Capture the cell that displays the provided text and extract its [X, Y] central coordinate. 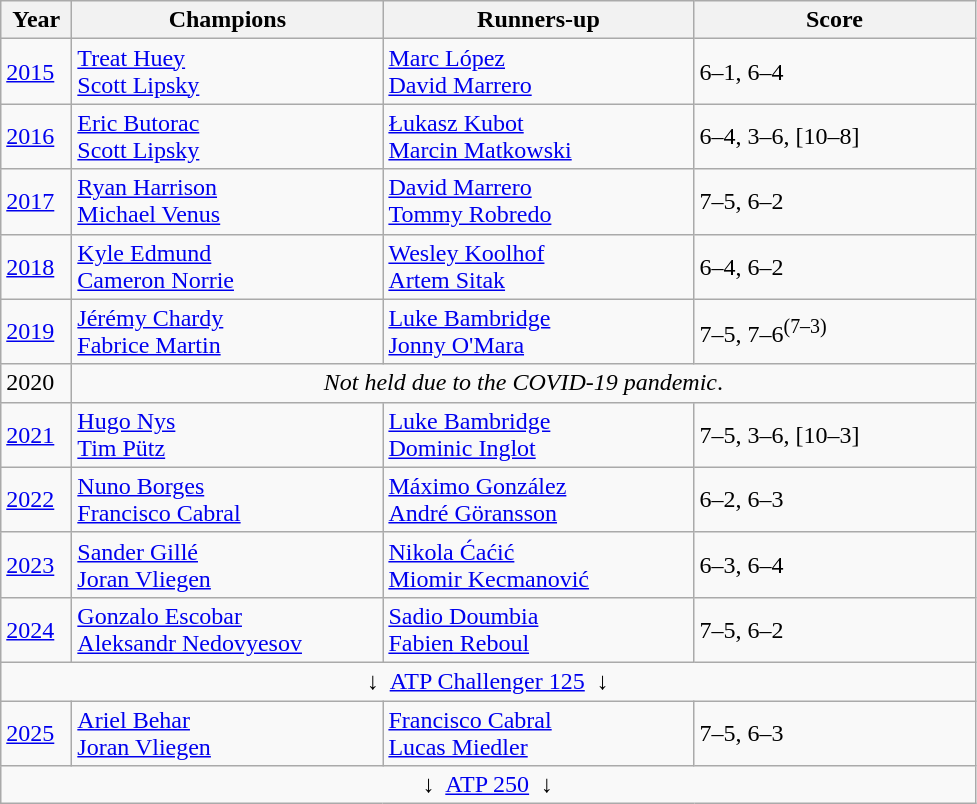
Luke Bambridge Jonny O'Mara [538, 332]
2015 [36, 72]
↓ ATP 250 ↓ [488, 785]
Máximo González André Göransson [538, 500]
2018 [36, 266]
Champions [228, 20]
Year [36, 20]
Jérémy Chardy Fabrice Martin [228, 332]
2020 [36, 383]
7–5, 3–6, [10–3] [834, 434]
Łukasz Kubot Marcin Matkowski [538, 136]
Marc López David Marrero [538, 72]
7–5, 7–6(7–3) [834, 332]
Runners-up [538, 20]
6–4, 6–2 [834, 266]
Ariel Behar Joran Vliegen [228, 732]
6–1, 6–4 [834, 72]
Nikola Ćaćić Miomir Kecmanović [538, 564]
2019 [36, 332]
Score [834, 20]
6–4, 3–6, [10–8] [834, 136]
Gonzalo Escobar Aleksandr Nedovyesov [228, 630]
Treat Huey Scott Lipsky [228, 72]
6–2, 6–3 [834, 500]
David Marrero Tommy Robredo [538, 202]
Luke Bambridge Dominic Inglot [538, 434]
2025 [36, 732]
Wesley Koolhof Artem Sitak [538, 266]
Sander Gillé Joran Vliegen [228, 564]
2016 [36, 136]
Ryan Harrison Michael Venus [228, 202]
2022 [36, 500]
Hugo Nys Tim Pütz [228, 434]
2017 [36, 202]
6–3, 6–4 [834, 564]
2023 [36, 564]
Nuno Borges Francisco Cabral [228, 500]
7–5, 6–3 [834, 732]
Kyle Edmund Cameron Norrie [228, 266]
Eric Butorac Scott Lipsky [228, 136]
Francisco Cabral Lucas Miedler [538, 732]
Sadio Doumbia Fabien Reboul [538, 630]
2024 [36, 630]
↓ ATP Challenger 125 ↓ [488, 681]
Not held due to the COVID-19 pandemic. [524, 383]
2021 [36, 434]
